From the cell containing the given text, extract its center point as [X, Y] coordinate. 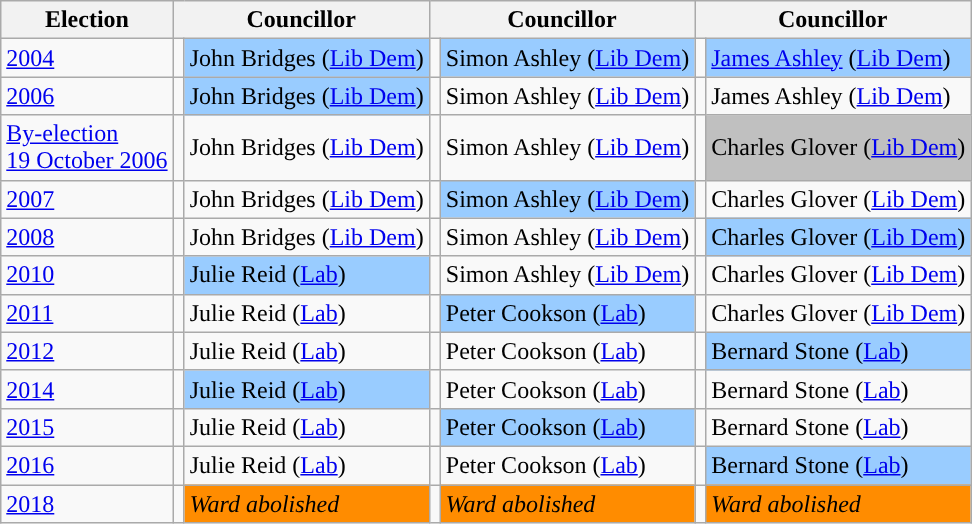
2018 [87, 503]
2004 [87, 58]
2011 [87, 313]
2007 [87, 199]
2008 [87, 237]
2006 [87, 96]
2015 [87, 427]
By-election19 October 2006 [87, 148]
2014 [87, 389]
2016 [87, 465]
2010 [87, 275]
2012 [87, 351]
Election [87, 20]
